Extract the (X, Y) coordinate from the center of the cell holding the provided text.  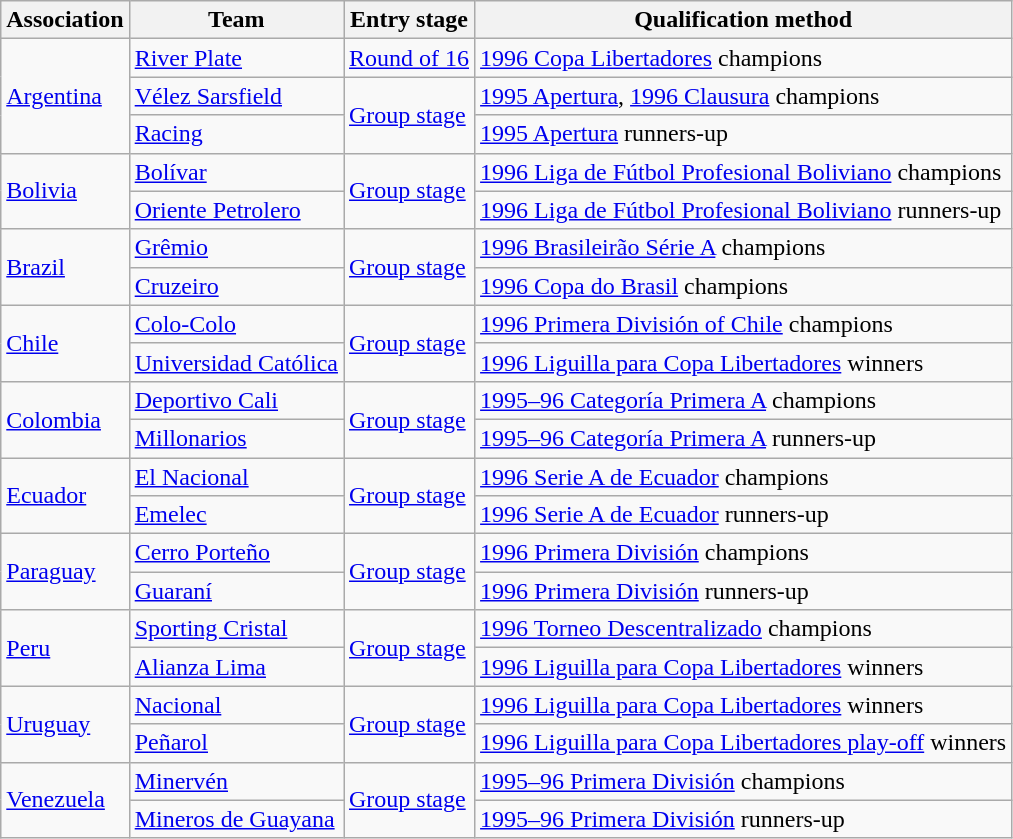
Vélez Sarsfield (236, 96)
1996 Brasileirão Série A champions (744, 248)
1996 Torneo Descentralizado champions (744, 629)
Round of 16 (410, 58)
1995–96 Categoría Primera A runners-up (744, 438)
Entry stage (410, 20)
Guaraní (236, 591)
Peñarol (236, 743)
Team (236, 20)
Bolívar (236, 172)
1996 Liga de Fútbol Profesional Boliviano runners-up (744, 210)
Deportivo Cali (236, 400)
1995 Apertura, 1996 Clausura champions (744, 96)
Paraguay (65, 572)
1996 Primera División of Chile champions (744, 324)
Millonarios (236, 438)
Uruguay (65, 724)
El Nacional (236, 477)
1996 Serie A de Ecuador champions (744, 477)
Emelec (236, 515)
1995–96 Primera División champions (744, 781)
Brazil (65, 267)
Oriente Petrolero (236, 210)
Qualification method (744, 20)
River Plate (236, 58)
Colombia (65, 419)
Cerro Porteño (236, 553)
Universidad Católica (236, 362)
Bolivia (65, 191)
Nacional (236, 705)
Grêmio (236, 248)
1995–96 Categoría Primera A champions (744, 400)
1996 Copa do Brasil champions (744, 286)
Ecuador (65, 496)
1996 Liguilla para Copa Libertadores play-off winners (744, 743)
Peru (65, 648)
1996 Copa Libertadores champions (744, 58)
1996 Liga de Fútbol Profesional Boliviano champions (744, 172)
1996 Primera División runners-up (744, 591)
Cruzeiro (236, 286)
Minervén (236, 781)
Racing (236, 134)
1996 Serie A de Ecuador runners-up (744, 515)
Alianza Lima (236, 667)
1996 Primera División champions (744, 553)
Colo-Colo (236, 324)
Association (65, 20)
1995 Apertura runners-up (744, 134)
Venezuela (65, 800)
1995–96 Primera División runners-up (744, 819)
Sporting Cristal (236, 629)
Mineros de Guayana (236, 819)
Argentina (65, 96)
Chile (65, 343)
